From the cell containing the given text, extract its center point as (X, Y) coordinate. 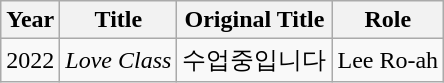
2022 (30, 60)
Year (30, 20)
Love Class (118, 60)
Role (388, 20)
수업중입니다 (254, 60)
Original Title (254, 20)
Title (118, 20)
Lee Ro-ah (388, 60)
